Provide the [x, y] coordinate of the cell's center where the given text is located.  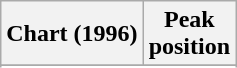
Chart (1996) [72, 34]
Peakposition [189, 34]
